For the text-containing cell, return its midpoint in [X, Y] coordinate format. 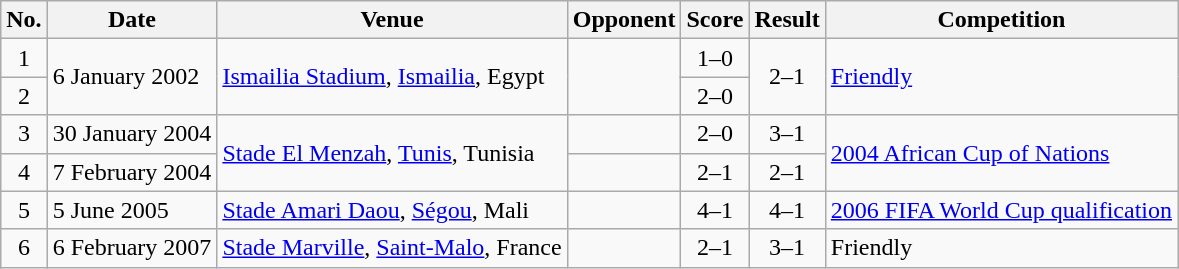
1 [24, 58]
Opponent [624, 20]
4 [24, 172]
5 June 2005 [132, 210]
Venue [392, 20]
Competition [1001, 20]
2006 FIFA World Cup qualification [1001, 210]
Result [787, 20]
6 January 2002 [132, 77]
30 January 2004 [132, 134]
Ismailia Stadium, Ismailia, Egypt [392, 77]
2 [24, 96]
3 [24, 134]
7 February 2004 [132, 172]
2004 African Cup of Nations [1001, 153]
Date [132, 20]
Score [715, 20]
Stade El Menzah, Tunis, Tunisia [392, 153]
1–0 [715, 58]
Stade Marville, Saint-Malo, France [392, 248]
5 [24, 210]
No. [24, 20]
Stade Amari Daou, Ségou, Mali [392, 210]
6 February 2007 [132, 248]
6 [24, 248]
